Extract the (x, y) coordinate from the center of the cell holding the provided text.  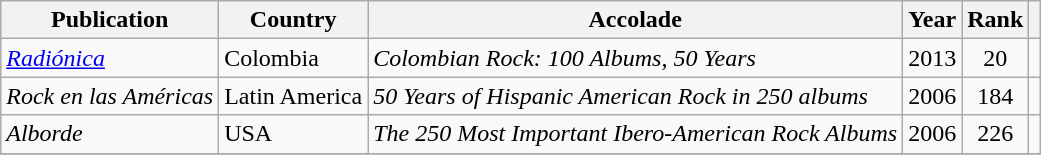
Colombian Rock: 100 Albums, 50 Years (636, 58)
Rank (996, 20)
Accolade (636, 20)
Country (294, 20)
The 250 Most Important Ibero-American Rock Albums (636, 134)
50 Years of Hispanic American Rock in 250 albums (636, 96)
2013 (932, 58)
Alborde (110, 134)
Colombia (294, 58)
Year (932, 20)
Radiónica (110, 58)
20 (996, 58)
226 (996, 134)
184 (996, 96)
Publication (110, 20)
USA (294, 134)
Latin America (294, 96)
Rock en las Américas (110, 96)
